Provide the (x, y) coordinate of the cell's center where the given text is located.  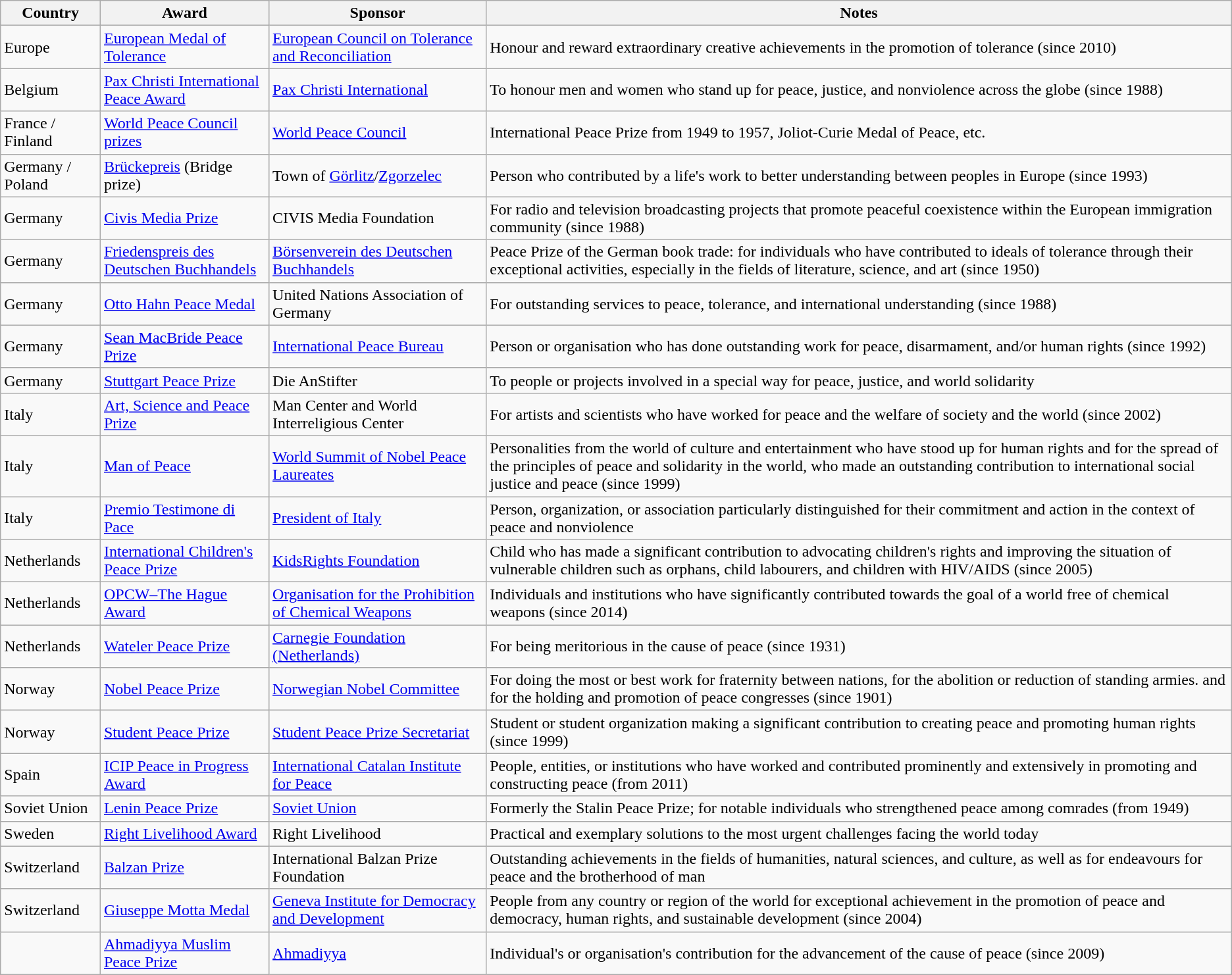
Man of Peace (184, 466)
Otto Hahn Peace Medal (184, 304)
International Children's Peace Prize (184, 561)
For radio and television broadcasting projects that promote peaceful coexistence within the European immigration community (since 1988) (860, 218)
United Nations Association of Germany (378, 304)
Notes (860, 13)
Die AnStifter (378, 380)
Right Livelihood Award (184, 834)
International Catalan Institute for Peace (378, 775)
Town of Görlitz/Zgorzelec (378, 175)
Geneva Institute for Democracy and Development (378, 911)
Student or student organization making a significant contribution to creating peace and promoting human rights (since 1999) (860, 732)
Ahmadiyya Muslim Peace Prize (184, 953)
International Peace Prize from 1949 to 1957, Joliot-Curie Medal of Peace, etc. (860, 133)
Lenin Peace Prize (184, 809)
President of Italy (378, 517)
International Balzan Prize Foundation (378, 867)
Person who contributed by a life's work to better understanding between peoples in Europe (since 1993) (860, 175)
Giuseppe Motta Medal (184, 911)
Formerly the Stalin Peace Prize; for notable individuals who strengthened peace among comrades (from 1949) (860, 809)
Balzan Prize (184, 867)
Sponsor (378, 13)
Outstanding achievements in the fields of humanities, natural sciences, and culture, as well as for endeavours for peace and the brotherhood of man (860, 867)
Student Peace Prize (184, 732)
World Peace Council (378, 133)
Sweden (51, 834)
Ahmadiyya (378, 953)
People, entities, or institutions who have worked and contributed prominently and extensively in promoting and constructing peace (from 2011) (860, 775)
Börsenverein des Deutschen Buchhandels (378, 261)
Stuttgart Peace Prize (184, 380)
For artists and scientists who have worked for peace and the welfare of society and the world (since 2002) (860, 414)
Award (184, 13)
World Peace Council prizes (184, 133)
Wateler Peace Prize (184, 646)
World Summit of Nobel Peace Laureates (378, 466)
International Peace Bureau (378, 346)
CIVIS Media Foundation (378, 218)
Friedenspreis des Deutschen Buchhandels (184, 261)
OPCW–The Hague Award (184, 604)
Organisation for the Prohibition of Chemical Weapons (378, 604)
To honour men and women who stand up for peace, justice, and nonviolence across the globe (since 1988) (860, 89)
Individuals and institutions who have significantly contributed towards the goal of a world free of chemical weapons (since 2014) (860, 604)
Practical and exemplary solutions to the most urgent challenges facing the world today (860, 834)
Pax Christi International (378, 89)
Sean MacBride Peace Prize (184, 346)
Student Peace Prize Secretariat (378, 732)
France / Finland (51, 133)
Country (51, 13)
Honour and reward extraordinary creative achievements in the promotion of tolerance (since 2010) (860, 47)
For being meritorious in the cause of peace (since 1931) (860, 646)
Right Livelihood (378, 834)
Premio Testimone di Pace (184, 517)
KidsRights Foundation (378, 561)
Person, organization, or association particularly distinguished for their commitment and action in the context of peace and nonviolence (860, 517)
Art, Science and Peace Prize (184, 414)
Brückepreis (Bridge prize) (184, 175)
Person or organisation who has done outstanding work for peace, disarmament, and/or human rights (since 1992) (860, 346)
European Council on Tolerance and Reconciliation (378, 47)
Europe (51, 47)
ICIP Peace in Progress Award (184, 775)
Nobel Peace Prize (184, 689)
Civis Media Prize (184, 218)
Norwegian Nobel Committee (378, 689)
Spain (51, 775)
Man Center and World Interreligious Center (378, 414)
Germany / Poland (51, 175)
To people or projects involved in a special way for peace, justice, and world solidarity (860, 380)
Belgium (51, 89)
For outstanding services to peace, tolerance, and international understanding (since 1988) (860, 304)
Pax Christi International Peace Award (184, 89)
Carnegie Foundation (Netherlands) (378, 646)
European Medal of Tolerance (184, 47)
Individual's or organisation's contribution for the advancement of the cause of peace (since 2009) (860, 953)
